Scan for the cell matching the given text and deliver its (x, y) coordinate at center. 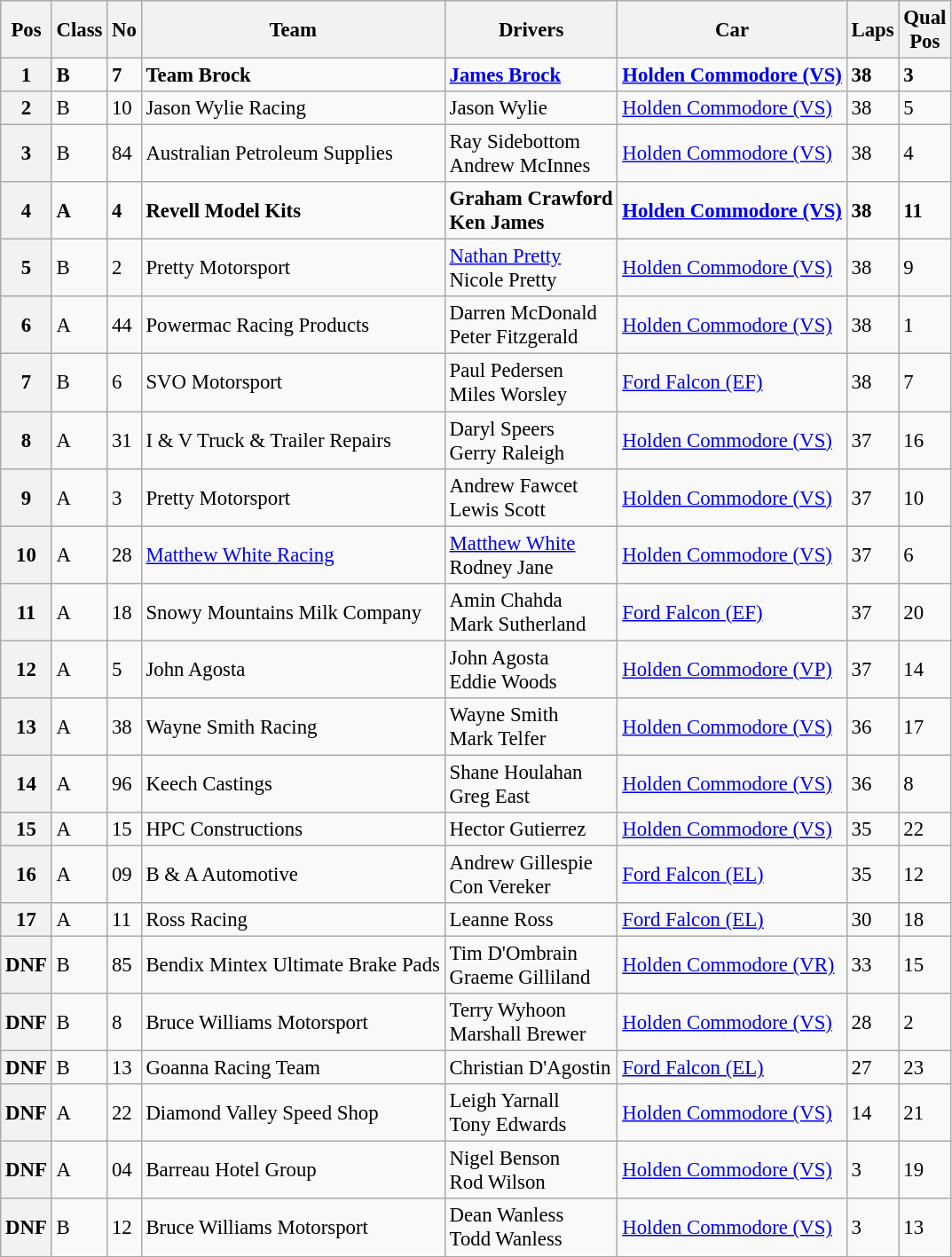
21 (924, 1112)
27 (873, 1068)
Pos (27, 30)
Powermac Racing Products (293, 325)
Hector Gutierrez (531, 829)
Matthew White Rodney Jane (531, 555)
Daryl Speers Gerry Raleigh (531, 440)
Laps (873, 30)
30 (873, 920)
Leigh Yarnall Tony Edwards (531, 1112)
B & A Automotive (293, 875)
Holden Commodore (VP) (732, 669)
Terry Wyhoon Marshall Brewer (531, 1022)
Bendix Mintex Ultimate Brake Pads (293, 965)
Andrew Fawcet Lewis Scott (531, 497)
QualPos (924, 30)
Dean Wanless Todd Wanless (531, 1228)
Paul Pedersen Miles Worsley (531, 383)
Jason Wylie (531, 108)
Drivers (531, 30)
Class (80, 30)
Revell Model Kits (293, 211)
23 (924, 1068)
Graham Crawford Ken James (531, 211)
John Agosta (293, 669)
Nathan Pretty Nicole Pretty (531, 268)
33 (873, 965)
Ross Racing (293, 920)
Holden Commodore (VR) (732, 965)
Snowy Mountains Milk Company (293, 612)
84 (124, 154)
Andrew Gillespie Con Vereker (531, 875)
Amin Chahda Mark Sutherland (531, 612)
Tim D'Ombrain Graeme Gilliland (531, 965)
19 (924, 1171)
John Agosta Eddie Woods (531, 669)
85 (124, 965)
Australian Petroleum Supplies (293, 154)
04 (124, 1171)
Nigel Benson Rod Wilson (531, 1171)
Team (293, 30)
Ray Sidebottom Andrew McInnes (531, 154)
Keech Castings (293, 784)
Christian D'Agostin (531, 1068)
20 (924, 612)
SVO Motorsport (293, 383)
Goanna Racing Team (293, 1068)
Wayne Smith Mark Telfer (531, 727)
No (124, 30)
Diamond Valley Speed Shop (293, 1112)
HPC Constructions (293, 829)
Matthew White Racing (293, 555)
Team Brock (293, 75)
96 (124, 784)
Shane Houlahan Greg East (531, 784)
31 (124, 440)
Car (732, 30)
44 (124, 325)
James Brock (531, 75)
Wayne Smith Racing (293, 727)
Darren McDonald Peter Fitzgerald (531, 325)
Jason Wylie Racing (293, 108)
Barreau Hotel Group (293, 1171)
Leanne Ross (531, 920)
09 (124, 875)
I & V Truck & Trailer Repairs (293, 440)
